Search for the cell housing the specified text and yield its (X, Y) center coordinate. 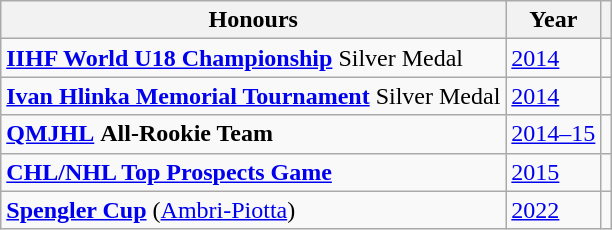
CHL/NHL Top Prospects Game (254, 172)
2015 (554, 172)
Ivan Hlinka Memorial Tournament Silver Medal (254, 96)
2022 (554, 210)
2014–15 (554, 134)
Honours (254, 20)
Spengler Cup (Ambri-Piotta) (254, 210)
Year (554, 20)
QMJHL All-Rookie Team (254, 134)
IIHF World U18 Championship Silver Medal (254, 58)
